Scan for the cell matching the given text and deliver its (X, Y) coordinate at center. 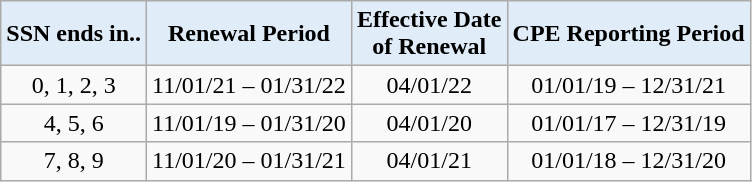
11/01/20 – 01/31/21 (250, 161)
11/01/21 – 01/31/22 (250, 85)
0, 1, 2, 3 (74, 85)
CPE Reporting Period (628, 34)
04/01/22 (429, 85)
7, 8, 9 (74, 161)
SSN ends in.. (74, 34)
11/01/19 – 01/31/20 (250, 123)
Renewal Period (250, 34)
04/01/20 (429, 123)
01/01/18 – 12/31/20 (628, 161)
04/01/21 (429, 161)
01/01/17 – 12/31/19 (628, 123)
01/01/19 – 12/31/21 (628, 85)
4, 5, 6 (74, 123)
Effective Date of Renewal (429, 34)
